Capture the cell that displays the provided text and extract its (x, y) central coordinate. 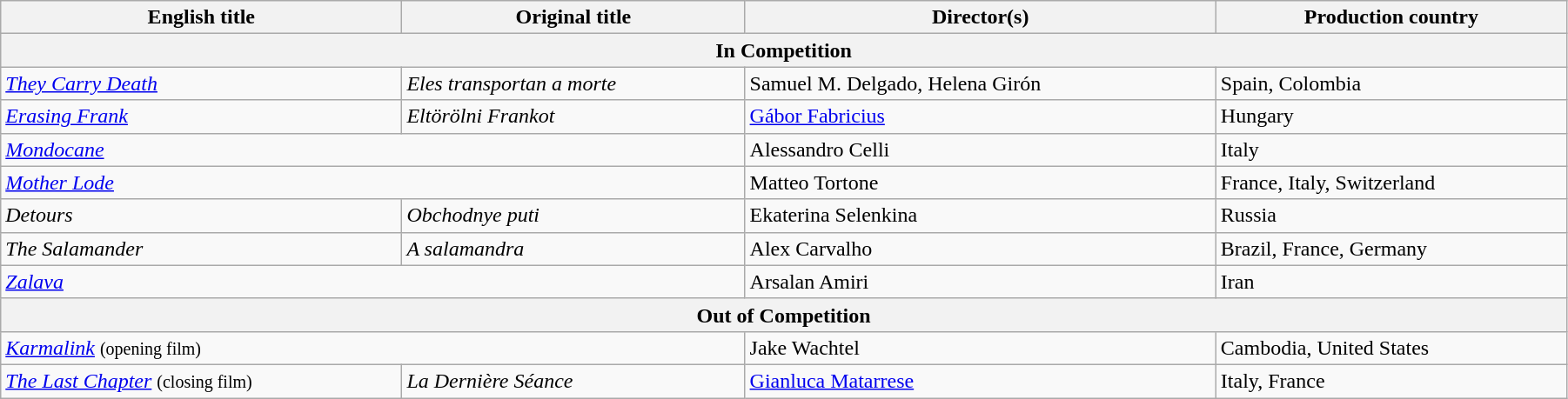
In Competition (784, 50)
France, Italy, Switzerland (1390, 183)
A salamandra (573, 249)
Arsalan Amiri (980, 282)
Production country (1390, 17)
Hungary (1390, 116)
Mondocane (372, 150)
Alex Carvalho (980, 249)
Cambodia, United States (1390, 348)
Iran (1390, 282)
The Last Chapter (closing film) (202, 381)
English title (202, 17)
Spain, Colombia (1390, 83)
Gianluca Matarrese (980, 381)
Samuel M. Delgado, Helena Girón (980, 83)
Italy (1390, 150)
Italy, France (1390, 381)
The Salamander (202, 249)
Obchodnye puti (573, 216)
They Carry Death (202, 83)
Director(s) (980, 17)
Matteo Tortone (980, 183)
Eles transportan a morte (573, 83)
Karmalink (opening film) (372, 348)
Ekaterina Selenkina (980, 216)
Zalava (372, 282)
Brazil, France, Germany (1390, 249)
La Dernière Séance (573, 381)
Eltörölni Frankot (573, 116)
Gábor Fabricius (980, 116)
Jake Wachtel (980, 348)
Mother Lode (372, 183)
Alessandro Celli (980, 150)
Erasing Frank (202, 116)
Original title (573, 17)
Russia (1390, 216)
Detours (202, 216)
Out of Competition (784, 315)
